Search for the cell housing the specified text and yield its (X, Y) center coordinate. 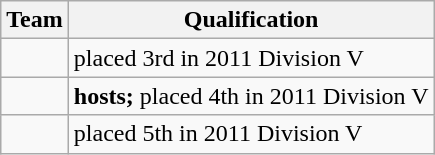
Team (35, 20)
placed 3rd in 2011 Division V (251, 58)
hosts; placed 4th in 2011 Division V (251, 96)
Qualification (251, 20)
placed 5th in 2011 Division V (251, 134)
